Find where the given text appears and provide that cell's center as [X, Y] coordinate. 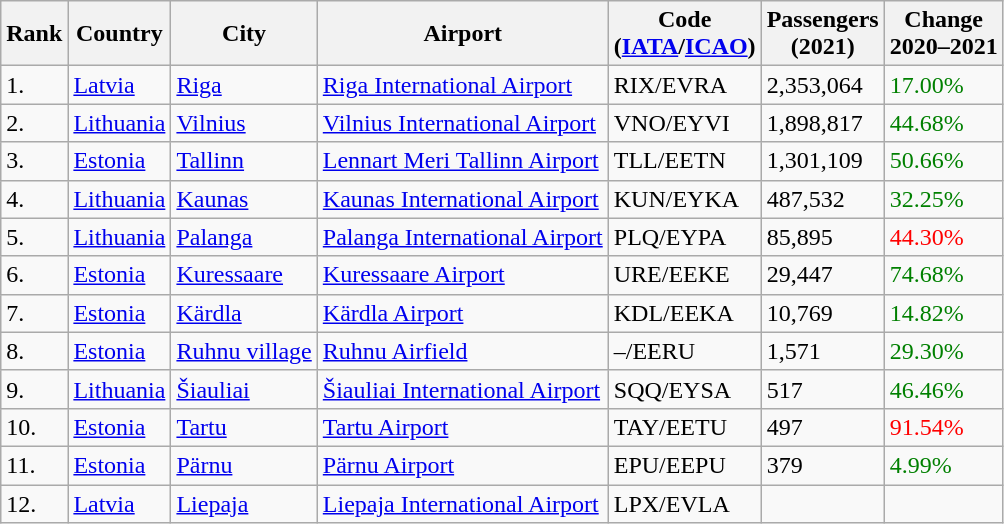
517 [822, 389]
10. [34, 427]
11. [34, 465]
Pärnu Airport [462, 465]
Tallinn [244, 161]
12. [34, 503]
487,532 [822, 199]
1,301,109 [822, 161]
Passengers(2021) [822, 34]
Palanga [244, 237]
46.46% [944, 389]
3. [34, 161]
29.30% [944, 351]
9. [34, 389]
Change2020–2021 [944, 34]
2. [34, 123]
Kärdla Airport [462, 313]
32.25% [944, 199]
Vilnius [244, 123]
SQQ/EYSA [684, 389]
Tartu Airport [462, 427]
44.68% [944, 123]
Code(IATA/ICAO) [684, 34]
497 [822, 427]
Riga [244, 85]
TAY/EETU [684, 427]
50.66% [944, 161]
Kuressaare [244, 275]
Kaunas International Airport [462, 199]
Lennart Meri Tallinn Airport [462, 161]
91.54% [944, 427]
85,895 [822, 237]
1. [34, 85]
Rank [34, 34]
17.00% [944, 85]
Pärnu [244, 465]
KUN/EYKA [684, 199]
29,447 [822, 275]
6. [34, 275]
Kärdla [244, 313]
Airport [462, 34]
Tartu [244, 427]
TLL/EETN [684, 161]
5. [34, 237]
Kuressaare Airport [462, 275]
VNO/EYVI [684, 123]
Šiauliai [244, 389]
Kaunas [244, 199]
74.68% [944, 275]
Country [120, 34]
1,571 [822, 351]
44.30% [944, 237]
7. [34, 313]
14.82% [944, 313]
Palanga International Airport [462, 237]
10,769 [822, 313]
RIX/EVRA [684, 85]
Liepaja [244, 503]
LPX/EVLA [684, 503]
2,353,064 [822, 85]
EPU/EEPU [684, 465]
KDL/EEKA [684, 313]
1,898,817 [822, 123]
Ruhnu Airfield [462, 351]
–/EERU [684, 351]
PLQ/EYPA [684, 237]
City [244, 34]
Šiauliai International Airport [462, 389]
Riga International Airport [462, 85]
379 [822, 465]
Vilnius International Airport [462, 123]
8. [34, 351]
Liepaja International Airport [462, 503]
Ruhnu village [244, 351]
4.99% [944, 465]
4. [34, 199]
URE/EEKE [684, 275]
